Pinpoint the cell where the given text exists, returning its [x, y] midpoint coordinate. 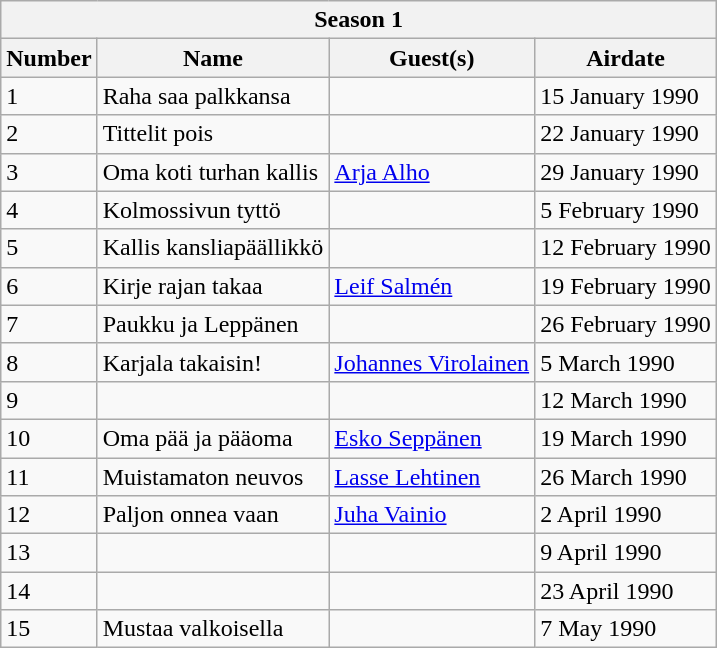
4 [49, 210]
Mustaa valkoisella [213, 629]
Oma koti turhan kallis [213, 172]
15 January 1990 [626, 96]
Karjala takaisin! [213, 362]
Airdate [626, 58]
Johannes Virolainen [432, 362]
Muistamaton neuvos [213, 477]
Tittelit pois [213, 134]
12 March 1990 [626, 400]
11 [49, 477]
Oma pää ja pääoma [213, 438]
14 [49, 591]
15 [49, 629]
Season 1 [359, 20]
Lasse Lehtinen [432, 477]
5 [49, 248]
7 May 1990 [626, 629]
7 [49, 324]
3 [49, 172]
1 [49, 96]
23 April 1990 [626, 591]
9 April 1990 [626, 553]
Guest(s) [432, 58]
2 [49, 134]
10 [49, 438]
2 April 1990 [626, 515]
26 February 1990 [626, 324]
Juha Vainio [432, 515]
5 March 1990 [626, 362]
Leif Salmén [432, 286]
Esko Seppänen [432, 438]
Paljon onnea vaan [213, 515]
Raha saa palkkansa [213, 96]
Kirje rajan takaa [213, 286]
13 [49, 553]
12 February 1990 [626, 248]
9 [49, 400]
Kolmossivun tyttö [213, 210]
5 February 1990 [626, 210]
19 March 1990 [626, 438]
Number [49, 58]
Arja Alho [432, 172]
Name [213, 58]
6 [49, 286]
8 [49, 362]
Kallis kansliapäällikkö [213, 248]
Paukku ja Leppänen [213, 324]
22 January 1990 [626, 134]
12 [49, 515]
19 February 1990 [626, 286]
26 March 1990 [626, 477]
29 January 1990 [626, 172]
